Locate the cell with the specified text and output its [X, Y] center coordinate. 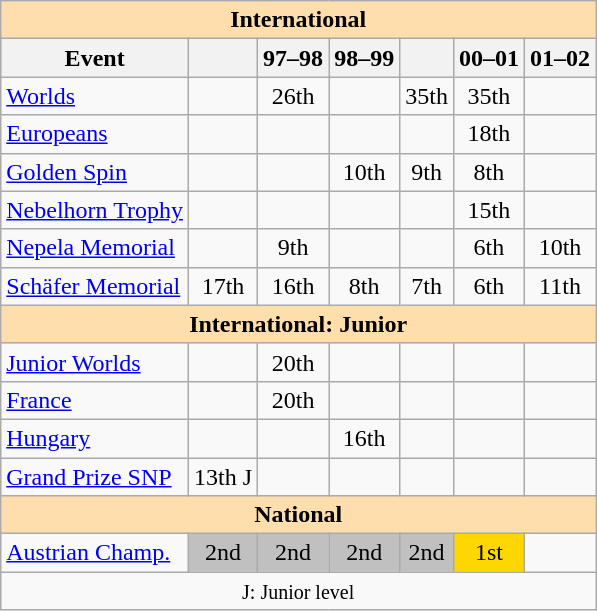
7th [427, 286]
98–99 [364, 58]
00–01 [488, 58]
Grand Prize SNP [95, 477]
13th J [222, 477]
17th [222, 286]
Schäfer Memorial [95, 286]
Junior Worlds [95, 362]
Event [95, 58]
01–02 [560, 58]
97–98 [294, 58]
18th [488, 134]
France [95, 400]
26th [294, 96]
Nebelhorn Trophy [95, 210]
Nepela Memorial [95, 248]
Hungary [95, 438]
11th [560, 286]
J: Junior level [298, 591]
National [298, 515]
Europeans [95, 134]
International [298, 20]
15th [488, 210]
Worlds [95, 96]
International: Junior [298, 324]
Austrian Champ. [95, 553]
1st [488, 553]
Golden Spin [95, 172]
